Identify which cell holds the provided text, then report its [X, Y] central coordinate. 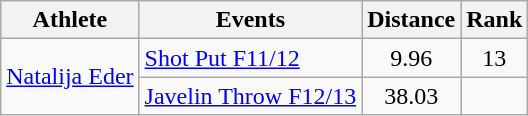
Javelin Throw F12/13 [250, 96]
Distance [412, 20]
9.96 [412, 58]
Shot Put F11/12 [250, 58]
13 [494, 58]
Rank [494, 20]
Events [250, 20]
Athlete [70, 20]
38.03 [412, 96]
Natalija Eder [70, 77]
